Provide the (x, y) coordinate of the cell's center where the given text is located.  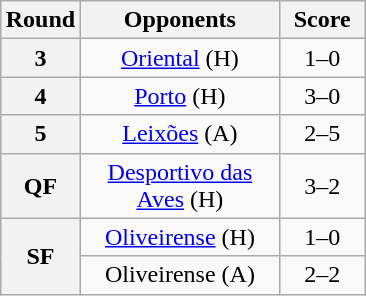
SF (40, 256)
Oliveirense (H) (180, 237)
Oliveirense (A) (180, 275)
QF (40, 186)
2–5 (322, 134)
Opponents (180, 20)
Desportivo das Aves (H) (180, 186)
3–2 (322, 186)
3 (40, 58)
3–0 (322, 96)
Porto (H) (180, 96)
Leixões (A) (180, 134)
5 (40, 134)
Oriental (H) (180, 58)
4 (40, 96)
Score (322, 20)
2–2 (322, 275)
Round (40, 20)
